Search for the cell housing the specified text and yield its (x, y) center coordinate. 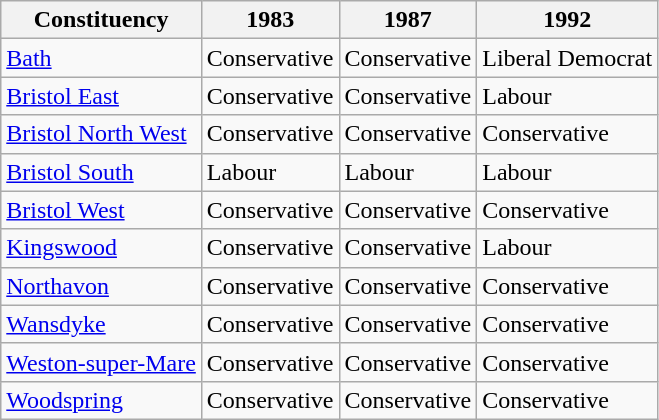
Constituency (102, 20)
Bristol South (102, 172)
Wansdyke (102, 324)
Bath (102, 58)
Bristol East (102, 96)
Liberal Democrat (568, 58)
1992 (568, 20)
Bristol North West (102, 134)
Woodspring (102, 400)
1983 (270, 20)
Northavon (102, 286)
Bristol West (102, 210)
Kingswood (102, 248)
1987 (408, 20)
Weston-super-Mare (102, 362)
